Extract the [x, y] coordinate from the center of the cell holding the provided text.  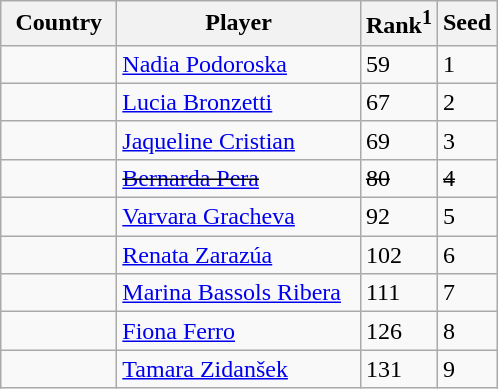
Bernarda Pera [239, 178]
67 [398, 102]
Marina Bassols Ribera [239, 293]
126 [398, 331]
9 [466, 369]
3 [466, 140]
Jaqueline Cristian [239, 140]
Renata Zarazúa [239, 255]
Rank1 [398, 24]
4 [466, 178]
92 [398, 217]
7 [466, 293]
59 [398, 64]
131 [398, 369]
80 [398, 178]
Tamara Zidanšek [239, 369]
Varvara Gracheva [239, 217]
5 [466, 217]
2 [466, 102]
6 [466, 255]
8 [466, 331]
Nadia Podoroska [239, 64]
Fiona Ferro [239, 331]
102 [398, 255]
1 [466, 64]
111 [398, 293]
Lucia Bronzetti [239, 102]
Seed [466, 24]
Country [59, 24]
Player [239, 24]
69 [398, 140]
